Locate the cell with the specified text and output its [X, Y] center coordinate. 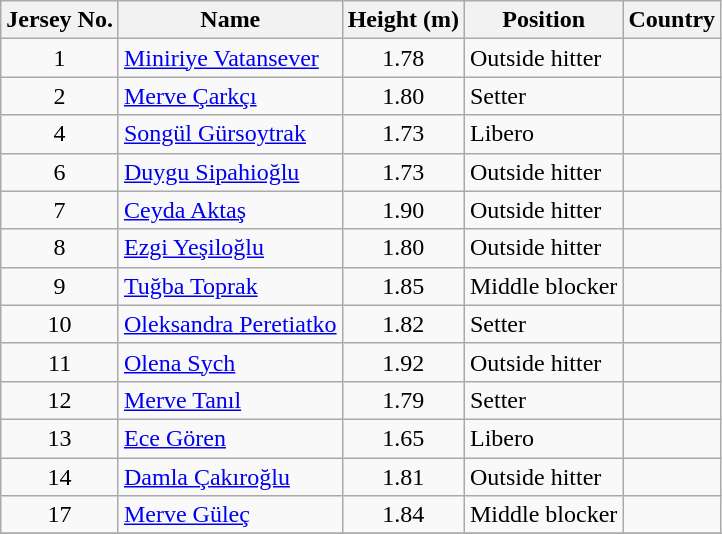
Country [672, 20]
1 [60, 58]
8 [60, 248]
11 [60, 362]
1.82 [403, 324]
7 [60, 210]
Ece Gören [230, 438]
9 [60, 286]
13 [60, 438]
Olena Sych [230, 362]
Songül Gürsoytrak [230, 134]
6 [60, 172]
Height (m) [403, 20]
Merve Güleç [230, 515]
1.79 [403, 400]
4 [60, 134]
1.90 [403, 210]
Ceyda Aktaş [230, 210]
Damla Çakıroğlu [230, 477]
1.92 [403, 362]
Duygu Sipahioğlu [230, 172]
1.85 [403, 286]
1.78 [403, 58]
17 [60, 515]
1.81 [403, 477]
Tuğba Toprak [230, 286]
2 [60, 96]
12 [60, 400]
Miniriye Vatansever [230, 58]
Ezgi Yeşiloğlu [230, 248]
1.65 [403, 438]
10 [60, 324]
Oleksandra Peretiatko [230, 324]
Merve Tanıl [230, 400]
Name [230, 20]
14 [60, 477]
Merve Çarkçı [230, 96]
Jersey No. [60, 20]
Position [543, 20]
1.84 [403, 515]
